From the cell containing the given text, extract its center point as (x, y) coordinate. 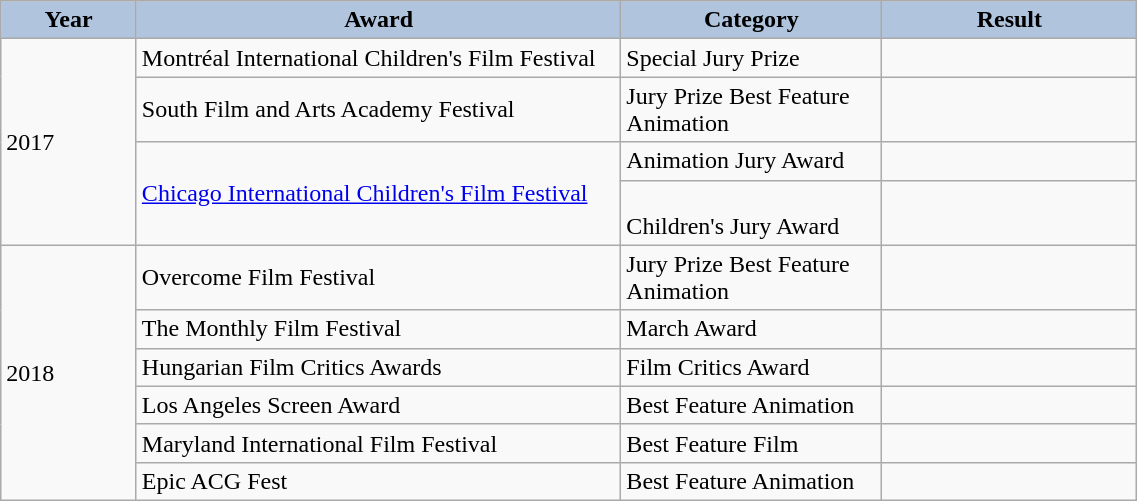
Montréal International Children's Film Festival (378, 58)
Children's Jury Award (752, 212)
South Film and Arts Academy Festival (378, 110)
Award (378, 20)
Category (752, 20)
Special Jury Prize (752, 58)
2017 (69, 142)
Film Critics Award (752, 367)
The Monthly Film Festival (378, 329)
Maryland International Film Festival (378, 443)
Los Angeles Screen Award (378, 405)
Animation Jury Award (752, 161)
2018 (69, 372)
Year (69, 20)
Result (1010, 20)
March Award (752, 329)
Best Feature Film (752, 443)
Chicago International Children's Film Festival (378, 194)
Epic ACG Fest (378, 481)
Overcome Film Festival (378, 278)
Hungarian Film Critics Awards (378, 367)
